Output the (x, y) coordinate of the center of the cell containing the given text.  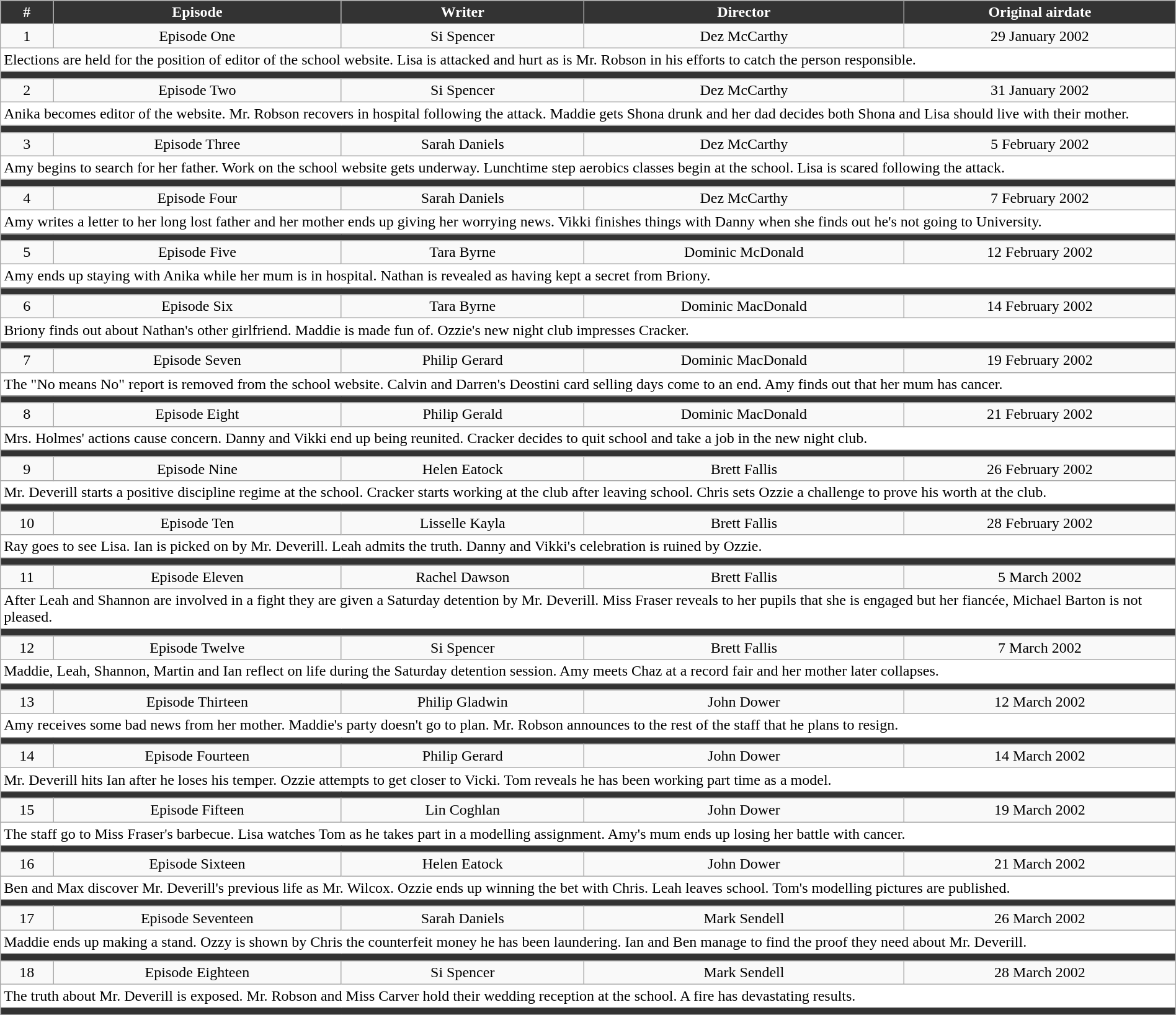
18 (27, 972)
13 (27, 702)
Ray goes to see Lisa. Ian is picked on by Mr. Deverill. Leah admits the truth. Danny and Vikki's celebration is ruined by Ozzie. (588, 547)
19 February 2002 (1040, 360)
28 February 2002 (1040, 523)
Episode Sixteen (197, 864)
26 March 2002 (1040, 918)
Episode Fourteen (197, 756)
Episode Five (197, 253)
Episode Eighteen (197, 972)
2 (27, 90)
12 (27, 648)
Episode Seventeen (197, 918)
15 (27, 810)
Writer (463, 12)
12 March 2002 (1040, 702)
Philip Gerald (463, 414)
Rachel Dawson (463, 577)
5 March 2002 (1040, 577)
12 February 2002 (1040, 253)
11 (27, 577)
Episode One (197, 36)
Amy receives some bad news from her mother. Maddie's party doesn't go to plan. Mr. Robson announces to the rest of the staff that he plans to resign. (588, 725)
Episode Eight (197, 414)
19 March 2002 (1040, 810)
5 (27, 253)
Episode Six (197, 306)
# (27, 12)
Lisselle Kayla (463, 523)
14 (27, 756)
Episode Fifteen (197, 810)
31 January 2002 (1040, 90)
28 March 2002 (1040, 972)
Episode Four (197, 198)
Mr. Deverill hits Ian after he loses his temper. Ozzie attempts to get closer to Vicki. Tom reveals he has been working part time as a model. (588, 779)
The truth about Mr. Deverill is exposed. Mr. Robson and Miss Carver hold their wedding reception at the school. A fire has devastating results. (588, 996)
Mrs. Holmes' actions cause concern. Danny and Vikki end up being reunited. Cracker decides to quit school and take a job in the new night club. (588, 438)
17 (27, 918)
6 (27, 306)
Lin Coghlan (463, 810)
Director (744, 12)
1 (27, 36)
14 February 2002 (1040, 306)
9 (27, 468)
10 (27, 523)
Episode Seven (197, 360)
Dominic McDonald (744, 253)
Amy ends up staying with Anika while her mum is in hospital. Nathan is revealed as having kept a secret from Briony. (588, 276)
Episode Twelve (197, 648)
7 (27, 360)
3 (27, 144)
Original airdate (1040, 12)
Philip Gladwin (463, 702)
Episode Thirteen (197, 702)
4 (27, 198)
Episode Two (197, 90)
29 January 2002 (1040, 36)
21 March 2002 (1040, 864)
7 February 2002 (1040, 198)
21 February 2002 (1040, 414)
Episode Ten (197, 523)
Episode Nine (197, 468)
26 February 2002 (1040, 468)
Episode Three (197, 144)
5 February 2002 (1040, 144)
14 March 2002 (1040, 756)
Episode Eleven (197, 577)
Episode (197, 12)
7 March 2002 (1040, 648)
16 (27, 864)
The staff go to Miss Fraser's barbecue. Lisa watches Tom as he takes part in a modelling assignment. Amy's mum ends up losing her battle with cancer. (588, 833)
Briony finds out about Nathan's other girlfriend. Maddie is made fun of. Ozzie's new night club impresses Cracker. (588, 330)
8 (27, 414)
